For the text-containing cell, return its midpoint in [x, y] coordinate format. 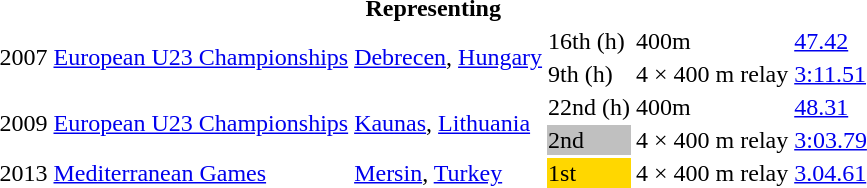
16th (h) [590, 41]
9th (h) [590, 74]
1st [590, 173]
Kaunas, Lithuania [448, 124]
2nd [590, 140]
Mersin, Turkey [448, 173]
Mediterranean Games [201, 173]
Debrecen, Hungary [448, 58]
22nd (h) [590, 107]
